Locate the cell with the specified text and output its (X, Y) center coordinate. 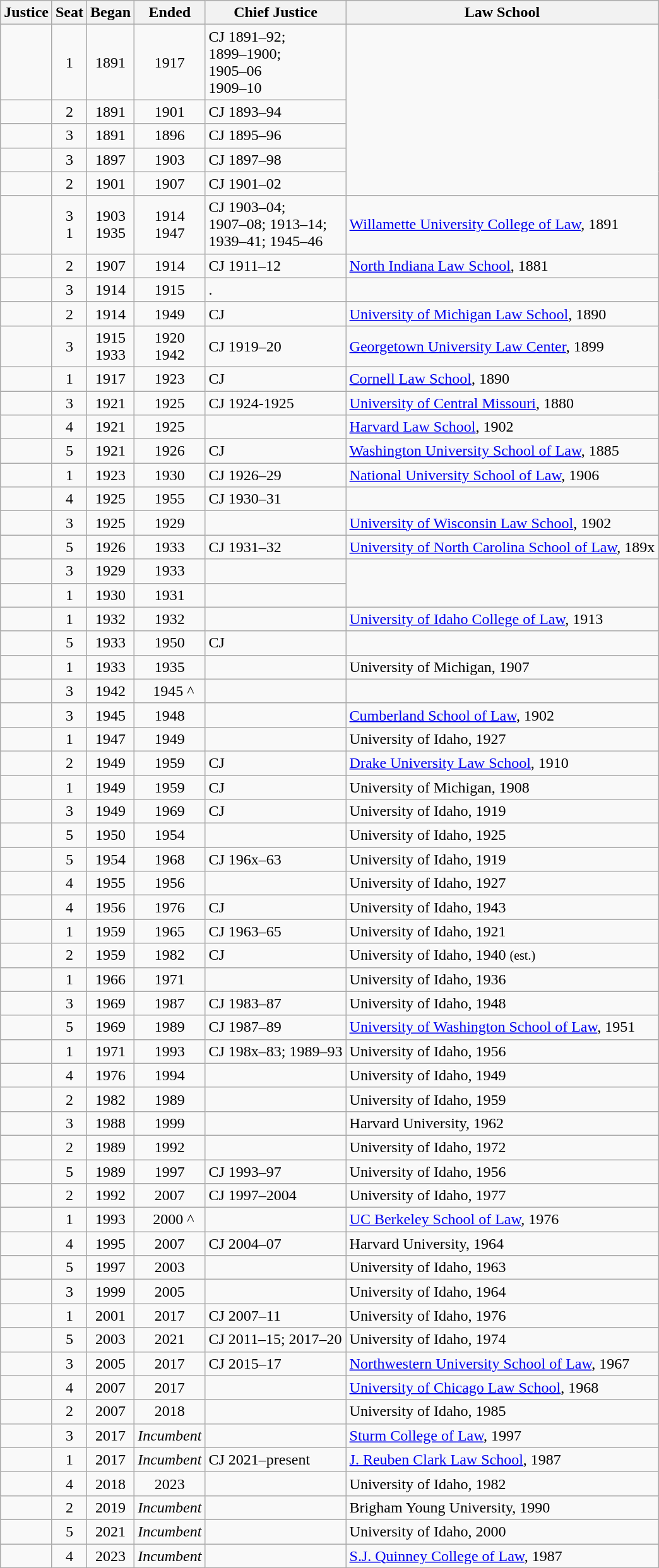
University of Idaho, 1949 (502, 1075)
University of Idaho College of Law, 1913 (502, 619)
University of Wisconsin Law School, 1902 (502, 523)
CJ 1931–32 (275, 547)
University of Idaho, 1948 (502, 1003)
CJ 1993–97 (275, 1172)
CJ 2004–07 (275, 1244)
University of Chicago Law School, 1968 (502, 1388)
University of Idaho, 1936 (502, 979)
1995 (111, 1244)
Georgetown University Law Center, 1899 (502, 346)
1966 (111, 979)
University of Idaho, 1963 (502, 1268)
Harvard University, 1964 (502, 1244)
19201942 (170, 346)
1942 (111, 691)
1915 (170, 290)
University of Idaho, 1985 (502, 1412)
Law School (502, 13)
CJ 1897–98 (275, 160)
19141947 (170, 225)
CJ 2015–17 (275, 1364)
UC Berkeley School of Law, 1976 (502, 1220)
University of Idaho, 1976 (502, 1316)
CJ 1895–96 (275, 136)
CJ 1924-1925 (275, 403)
J. Reuben Clark Law School, 1987 (502, 1459)
1987 (170, 1003)
1896 (170, 136)
University of Idaho, 1972 (502, 1147)
University of Michigan, 1907 (502, 667)
CJ 1893–94 (275, 112)
CJ 1903–04;1907–08; 1913–14;1939–41; 1945–46 (275, 225)
CJ 2021–present (275, 1459)
19031935 (111, 225)
CJ 198x–83; 1989–93 (275, 1051)
2001 (111, 1316)
31 (69, 225)
Brigham Young University, 1990 (502, 1507)
1947 (111, 739)
National University School of Law, 1906 (502, 475)
19151933 (111, 346)
CJ 1891–92;1899–1900;1905–061909–10 (275, 62)
CJ 2007–11 (275, 1316)
1903 (170, 160)
Drake University Law School, 1910 (502, 763)
1988 (111, 1123)
North Indiana Law School, 1881 (502, 266)
CJ 1919–20 (275, 346)
1968 (170, 859)
Justice (27, 13)
University of Central Missouri, 1880 (502, 403)
University of Idaho, 1943 (502, 907)
1945 (111, 715)
Cornell Law School, 1890 (502, 379)
University of Idaho, 1921 (502, 931)
Sturm College of Law, 1997 (502, 1435)
2019 (111, 1507)
Seat (69, 13)
University of Idaho, 1964 (502, 1292)
CJ 1911–12 (275, 266)
1945 ^ (170, 691)
Began (111, 13)
S.J. Quinney College of Law, 1987 (502, 1555)
CJ 1987–89 (275, 1027)
University of Idaho, 1940 (est.) (502, 955)
University of Idaho, 2000 (502, 1531)
University of North Carolina School of Law, 189x (502, 547)
CJ 2011–15; 2017–20 (275, 1340)
1965 (170, 931)
University of Idaho, 1982 (502, 1483)
CJ 1930–31 (275, 499)
1931 (170, 595)
Harvard Law School, 1902 (502, 427)
Northwestern University School of Law, 1967 (502, 1364)
1994 (170, 1075)
CJ 1963–65 (275, 931)
University of Michigan Law School, 1890 (502, 314)
Willamette University College of Law, 1891 (502, 225)
University of Michigan, 1908 (502, 787)
Washington University School of Law, 1885 (502, 451)
University of Idaho, 1959 (502, 1099)
University of Washington School of Law, 1951 (502, 1027)
Ended (170, 13)
1897 (111, 160)
CJ 1926–29 (275, 475)
Cumberland School of Law, 1902 (502, 715)
CJ 196x–63 (275, 859)
1935 (170, 667)
. (275, 290)
CJ 1983–87 (275, 1003)
2000 ^ (170, 1220)
1948 (170, 715)
University of Idaho, 1977 (502, 1196)
University of Idaho, 1974 (502, 1340)
CJ 1997–2004 (275, 1196)
CJ 1901–02 (275, 184)
Chief Justice (275, 13)
Harvard University, 1962 (502, 1123)
University of Idaho, 1925 (502, 835)
